For the text-containing cell, return its midpoint in [X, Y] coordinate format. 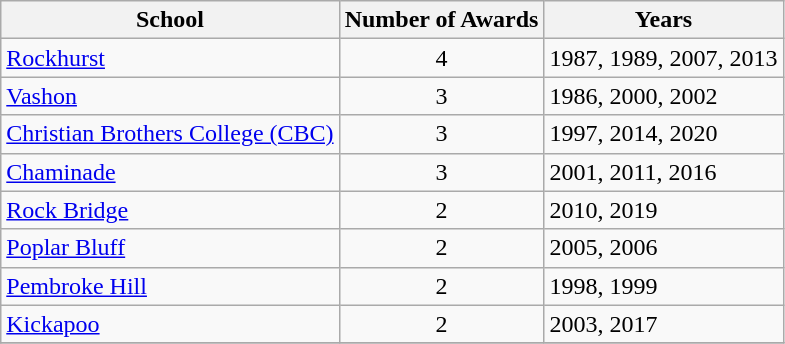
1997, 2014, 2020 [664, 134]
Kickapoo [170, 324]
Rockhurst [170, 58]
2005, 2006 [664, 248]
Pembroke Hill [170, 286]
Rock Bridge [170, 210]
2001, 2011, 2016 [664, 172]
Number of Awards [442, 20]
Christian Brothers College (CBC) [170, 134]
Chaminade [170, 172]
2003, 2017 [664, 324]
1998, 1999 [664, 286]
2010, 2019 [664, 210]
School [170, 20]
Vashon [170, 96]
4 [442, 58]
1986, 2000, 2002 [664, 96]
Poplar Bluff [170, 248]
1987, 1989, 2007, 2013 [664, 58]
Years [664, 20]
